Output the (x, y) coordinate of the center of the cell containing the given text.  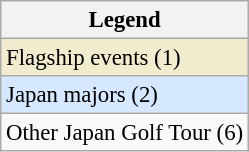
Legend (125, 20)
Flagship events (1) (125, 58)
Other Japan Golf Tour (6) (125, 133)
Japan majors (2) (125, 95)
